From the cell containing the given text, extract its center point as (X, Y) coordinate. 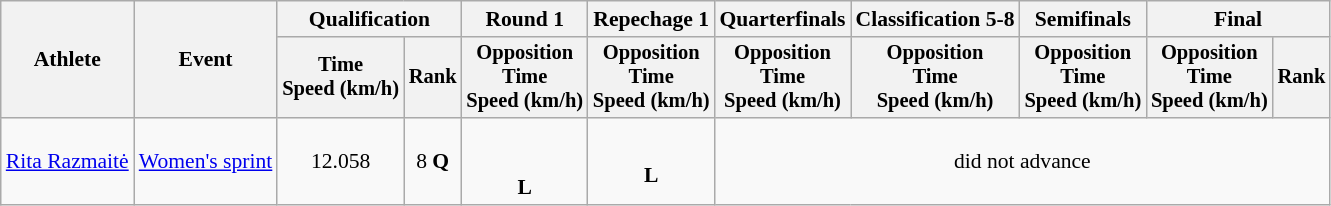
Repechage 1 (652, 19)
Athlete (68, 60)
did not advance (1022, 162)
Event (206, 60)
Round 1 (524, 19)
Semifinals (1084, 19)
Quarterfinals (782, 19)
Final (1238, 19)
TimeSpeed (km/h) (340, 78)
12.058 (340, 162)
Qualification (369, 19)
Rita Razmaitė (68, 162)
Women's sprint (206, 162)
8 Q (433, 162)
Classification 5-8 (936, 19)
